Determine the [x, y] coordinate at the center of the cell enclosing the given text.  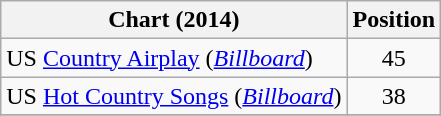
Position [394, 20]
38 [394, 96]
45 [394, 58]
US Country Airplay (Billboard) [174, 58]
Chart (2014) [174, 20]
US Hot Country Songs (Billboard) [174, 96]
